From the cell containing the given text, extract its center point as (x, y) coordinate. 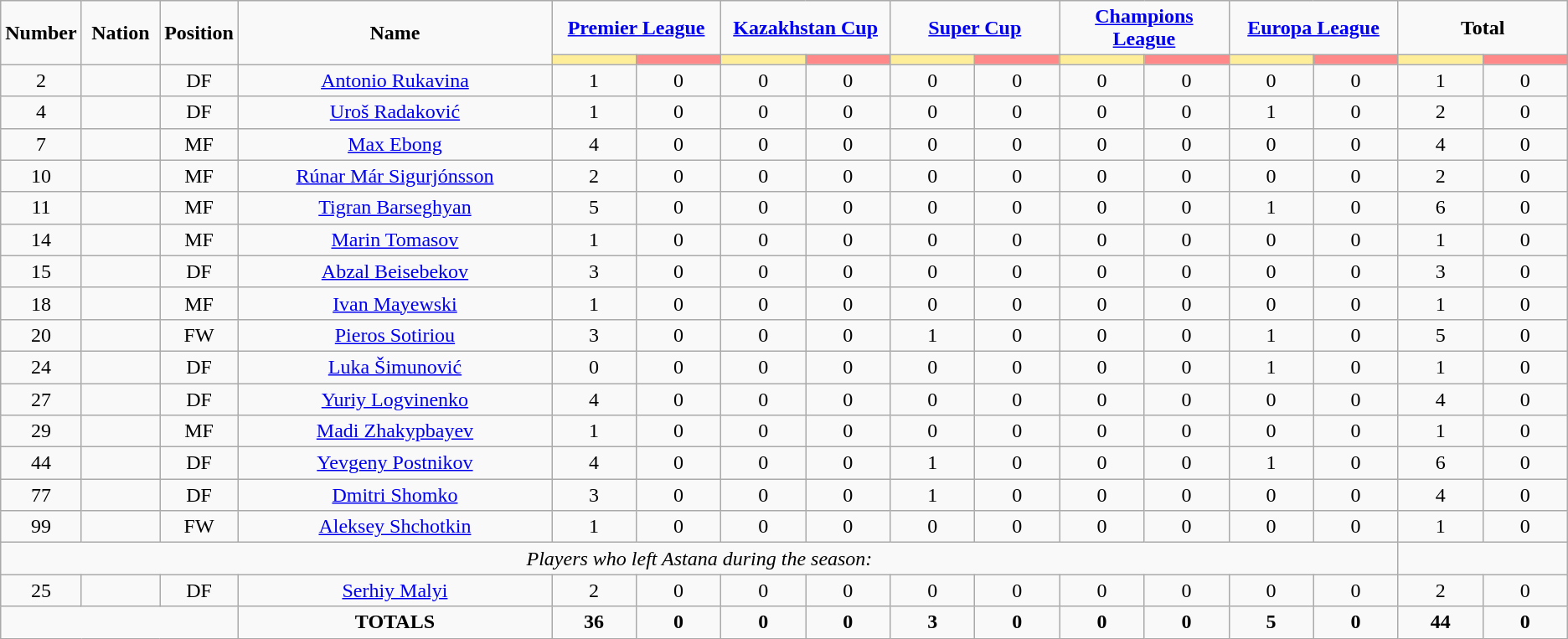
11 (41, 208)
7 (41, 144)
Tigran Barseghyan (395, 208)
Ivan Mayewski (395, 303)
20 (41, 335)
Marin Tomasov (395, 240)
Total (1483, 28)
Players who left Astana during the season: (699, 559)
Position (199, 33)
24 (41, 367)
Rúnar Már Sigurjónsson (395, 176)
18 (41, 303)
Antonio Rukavina (395, 80)
TOTALS (395, 622)
Europa League (1313, 28)
Name (395, 33)
Champions League (1144, 28)
Dmitri Shomko (395, 495)
Max Ebong (395, 144)
Yuriy Logvinenko (395, 399)
15 (41, 271)
25 (41, 590)
Nation (121, 33)
29 (41, 431)
Pieros Sotiriou (395, 335)
10 (41, 176)
Abzal Beisebekov (395, 271)
Super Cup (975, 28)
Yevgeny Postnikov (395, 463)
36 (593, 622)
Madi Zhakypbayev (395, 431)
99 (41, 527)
14 (41, 240)
Number (41, 33)
27 (41, 399)
Kazakhstan Cup (806, 28)
Luka Šimunović (395, 367)
Uroš Radaković (395, 112)
Aleksey Shchotkin (395, 527)
Premier League (636, 28)
Serhiy Malyi (395, 590)
77 (41, 495)
